Pinpoint the cell where the given text exists, returning its (x, y) midpoint coordinate. 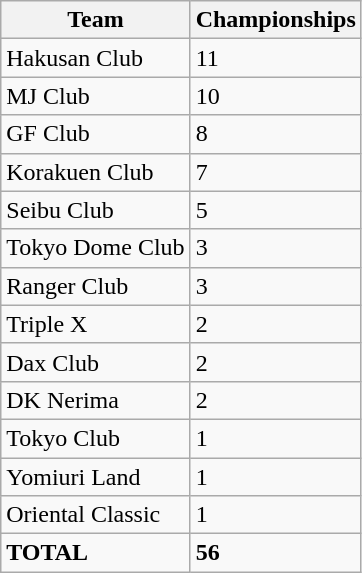
Seibu Club (96, 210)
Championships (276, 20)
Team (96, 20)
Hakusan Club (96, 58)
Triple X (96, 324)
7 (276, 172)
Dax Club (96, 362)
GF Club (96, 134)
Tokyo Dome Club (96, 248)
8 (276, 134)
10 (276, 96)
Korakuen Club (96, 172)
Ranger Club (96, 286)
TOTAL (96, 553)
Oriental Classic (96, 515)
56 (276, 553)
DK Nerima (96, 400)
MJ Club (96, 96)
5 (276, 210)
11 (276, 58)
Tokyo Club (96, 438)
Yomiuri Land (96, 477)
